Find where the given text appears and provide that cell's center as [x, y] coordinate. 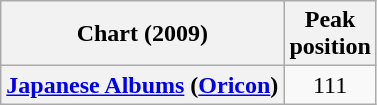
Japanese Albums (Oricon) [142, 85]
Peakposition [330, 34]
Chart (2009) [142, 34]
111 [330, 85]
